Search for the cell housing the specified text and yield its (x, y) center coordinate. 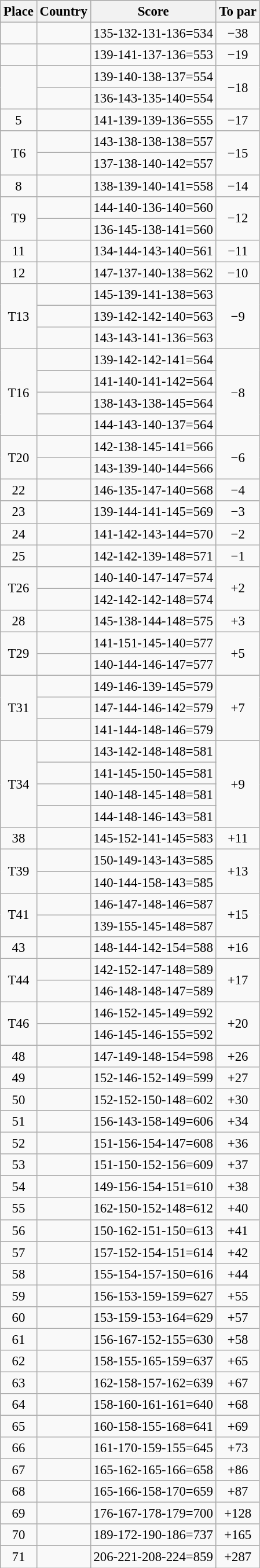
+15 (237, 915)
161-170-159-155=645 (153, 1448)
+44 (237, 1274)
64 (19, 1405)
152-146-152-149=599 (153, 1078)
+86 (237, 1470)
T9 (19, 218)
145-139-141-138=563 (153, 295)
162-150-152-148=612 (153, 1209)
+42 (237, 1252)
T20 (19, 457)
143-142-148-148=581 (153, 752)
+36 (237, 1144)
Score (153, 12)
141-145-150-145=581 (153, 774)
−38 (237, 34)
+58 (237, 1339)
−18 (237, 88)
58 (19, 1274)
61 (19, 1339)
150-149-143-143=585 (153, 860)
62 (19, 1361)
25 (19, 556)
139-142-142-141=564 (153, 360)
59 (19, 1296)
+3 (237, 621)
139-142-142-140=563 (153, 316)
139-144-141-145=569 (153, 512)
146-145-146-155=592 (153, 1035)
155-154-157-150=616 (153, 1274)
65 (19, 1427)
68 (19, 1492)
5 (19, 120)
67 (19, 1470)
+165 (237, 1535)
57 (19, 1252)
+69 (237, 1427)
153-159-153-164=629 (153, 1318)
T26 (19, 588)
−2 (237, 534)
+67 (237, 1383)
142-142-139-148=571 (153, 556)
141-139-139-136=555 (153, 120)
+5 (237, 653)
143-139-140-144=566 (153, 468)
146-135-147-140=568 (153, 490)
+38 (237, 1187)
140-144-146-147=577 (153, 665)
144-143-140-137=564 (153, 425)
156-167-152-155=630 (153, 1339)
−19 (237, 55)
24 (19, 534)
T39 (19, 871)
+57 (237, 1318)
146-152-145-149=592 (153, 1013)
136-145-138-141=560 (153, 229)
11 (19, 251)
141-140-141-142=564 (153, 382)
+55 (237, 1296)
189-172-190-186=737 (153, 1535)
+73 (237, 1448)
+16 (237, 947)
70 (19, 1535)
−9 (237, 316)
+68 (237, 1405)
165-162-165-166=658 (153, 1470)
156-153-159-159=627 (153, 1296)
138-143-138-145=564 (153, 404)
28 (19, 621)
140-140-147-147=574 (153, 577)
23 (19, 512)
140-144-158-143=585 (153, 882)
+2 (237, 588)
148-144-142-154=588 (153, 947)
+287 (237, 1557)
+87 (237, 1492)
162-158-157-162=639 (153, 1383)
52 (19, 1144)
−10 (237, 273)
145-152-141-145=583 (153, 839)
−17 (237, 120)
139-140-138-137=554 (153, 77)
+9 (237, 784)
146-147-148-146=587 (153, 904)
T41 (19, 915)
134-144-143-140=561 (153, 251)
66 (19, 1448)
165-166-158-170=659 (153, 1492)
143-143-141-136=563 (153, 338)
143-138-138-138=557 (153, 142)
158-155-165-159=637 (153, 1361)
141-144-148-146=579 (153, 730)
8 (19, 186)
−6 (237, 457)
−15 (237, 153)
+65 (237, 1361)
56 (19, 1230)
144-140-136-140=560 (153, 207)
+20 (237, 1024)
156-143-158-149=606 (153, 1122)
136-143-135-140=554 (153, 98)
149-146-139-145=579 (153, 686)
142-138-145-141=566 (153, 447)
176-167-178-179=700 (153, 1514)
160-158-155-168=641 (153, 1427)
55 (19, 1209)
140-148-145-148=581 (153, 795)
145-138-144-148=575 (153, 621)
+7 (237, 708)
150-162-151-150=613 (153, 1230)
139-141-137-136=553 (153, 55)
12 (19, 273)
+30 (237, 1100)
146-148-148-147=589 (153, 991)
−14 (237, 186)
T34 (19, 784)
54 (19, 1187)
50 (19, 1100)
149-156-154-151=610 (153, 1187)
−4 (237, 490)
Place (19, 12)
T6 (19, 153)
69 (19, 1514)
71 (19, 1557)
135-132-131-136=534 (153, 34)
+34 (237, 1122)
147-149-148-154=598 (153, 1056)
139-155-145-148=587 (153, 926)
T46 (19, 1024)
+17 (237, 980)
151-156-154-147=608 (153, 1144)
T13 (19, 316)
141-151-145-140=577 (153, 643)
−8 (237, 392)
+128 (237, 1514)
T16 (19, 392)
142-152-147-148=589 (153, 969)
+41 (237, 1230)
49 (19, 1078)
T44 (19, 980)
60 (19, 1318)
−11 (237, 251)
147-144-146-142=579 (153, 708)
22 (19, 490)
+11 (237, 839)
+40 (237, 1209)
To par (237, 12)
144-148-146-143=581 (153, 817)
157-152-154-151=614 (153, 1252)
142-142-142-148=574 (153, 599)
51 (19, 1122)
T29 (19, 653)
138-139-140-141=558 (153, 186)
141-142-143-144=570 (153, 534)
38 (19, 839)
147-137-140-138=562 (153, 273)
Country (64, 12)
206-221-208-224=859 (153, 1557)
137-138-140-142=557 (153, 164)
48 (19, 1056)
−1 (237, 556)
+37 (237, 1165)
+27 (237, 1078)
T31 (19, 708)
152-152-150-148=602 (153, 1100)
−12 (237, 218)
+13 (237, 871)
43 (19, 947)
63 (19, 1383)
158-160-161-161=640 (153, 1405)
−3 (237, 512)
151-150-152-156=609 (153, 1165)
+26 (237, 1056)
53 (19, 1165)
